Pinpoint the cell where the given text exists, returning its [X, Y] midpoint coordinate. 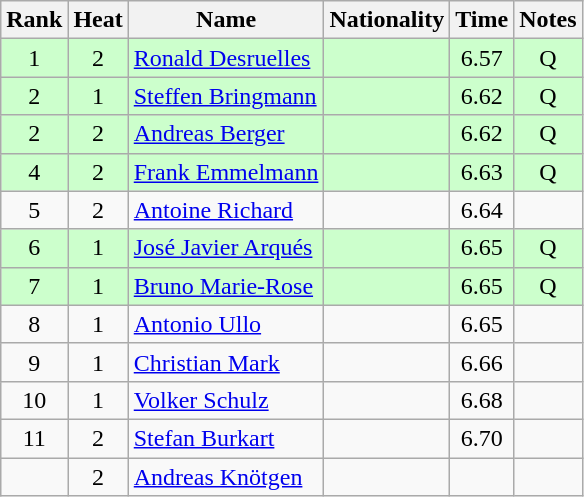
Volker Schulz [226, 400]
Nationality [387, 20]
Andreas Knötgen [226, 477]
Antonio Ullo [226, 324]
Frank Emmelmann [226, 172]
6.63 [482, 172]
5 [34, 210]
11 [34, 438]
6.64 [482, 210]
6.57 [482, 58]
Ronald Desruelles [226, 58]
6 [34, 248]
Steffen Bringmann [226, 96]
Rank [34, 20]
Heat [98, 20]
7 [34, 286]
Christian Mark [226, 362]
Time [482, 20]
8 [34, 324]
10 [34, 400]
Notes [548, 20]
4 [34, 172]
Andreas Berger [226, 134]
Stefan Burkart [226, 438]
6.66 [482, 362]
José Javier Arqués [226, 248]
Bruno Marie-Rose [226, 286]
Name [226, 20]
9 [34, 362]
Antoine Richard [226, 210]
6.70 [482, 438]
6.68 [482, 400]
